Pinpoint the cell where the given text exists, returning its [x, y] midpoint coordinate. 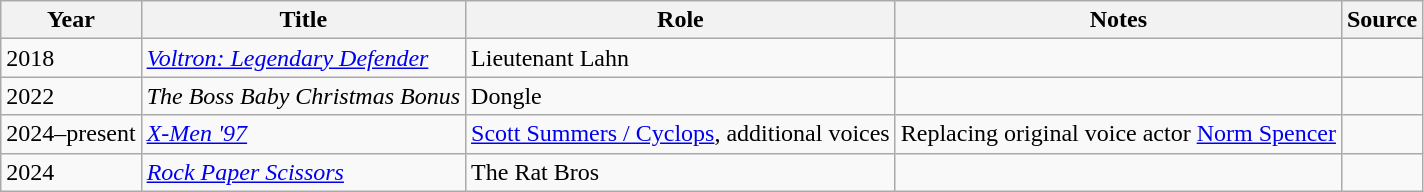
Year [71, 20]
The Boss Baby Christmas Bonus [303, 96]
Voltron: Legendary Defender [303, 58]
Lieutenant Lahn [681, 58]
Source [1382, 20]
Rock Paper Scissors [303, 172]
Scott Summers / Cyclops, additional voices [681, 134]
X-Men '97 [303, 134]
2022 [71, 96]
2024–present [71, 134]
The Rat Bros [681, 172]
2024 [71, 172]
Title [303, 20]
Notes [1118, 20]
Dongle [681, 96]
2018 [71, 58]
Replacing original voice actor Norm Spencer [1118, 134]
Role [681, 20]
